Detect which cell encompasses the target text, then output its (x, y) center coordinate. 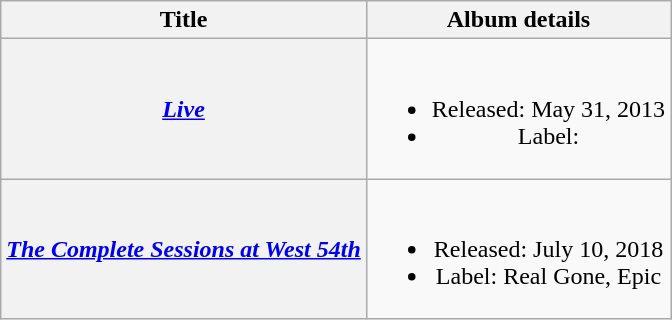
The Complete Sessions at West 54th (184, 249)
Album details (518, 20)
Live (184, 109)
Title (184, 20)
Released: July 10, 2018Label: Real Gone, Epic (518, 249)
Released: May 31, 2013Label: (518, 109)
